Scan for the cell matching the given text and deliver its (X, Y) coordinate at center. 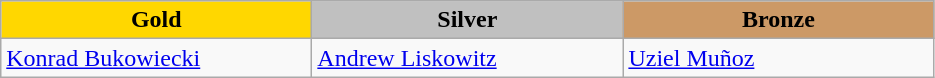
Konrad Bukowiecki (156, 58)
Silver (468, 20)
Andrew Liskowitz (468, 58)
Gold (156, 20)
Uziel Muñoz (778, 58)
Bronze (778, 20)
